Return the [X, Y] coordinate for the center point of the cell that contains the specified text.  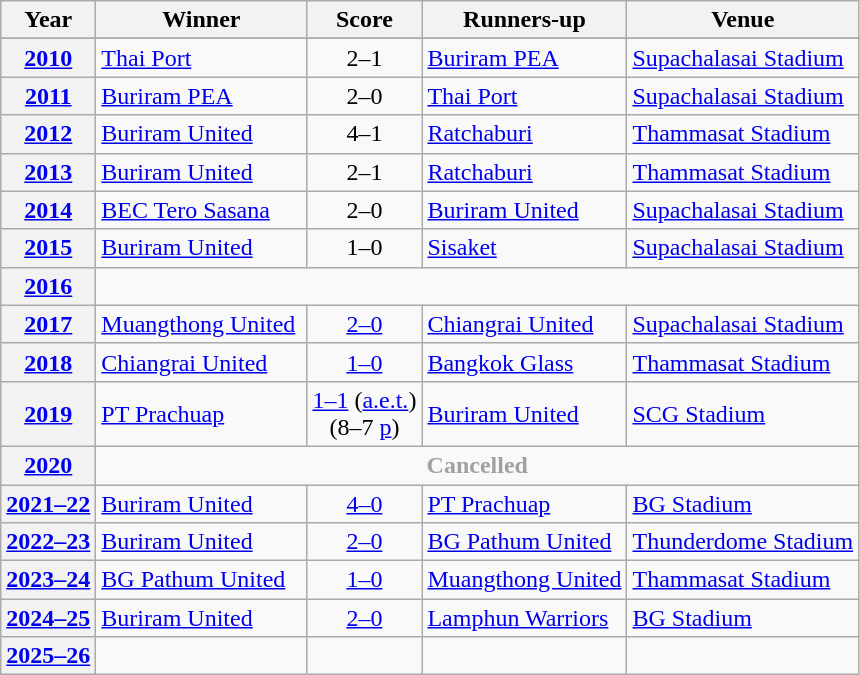
4–0 [364, 503]
Sisaket [524, 248]
2013 [48, 172]
Runners-up [524, 20]
2024–25 [48, 618]
4–1 [364, 134]
Lamphun Warriors [524, 618]
Winner [202, 20]
2017 [48, 324]
Venue [743, 20]
2011 [48, 96]
2010 [48, 58]
BEC Tero Sasana [202, 210]
1–1 (a.e.t.)(8–7 p) [364, 414]
2025–26 [48, 656]
Score [364, 20]
SCG Stadium [743, 414]
2023–24 [48, 580]
2012 [48, 134]
2019 [48, 414]
2018 [48, 362]
2014 [48, 210]
Cancelled [478, 465]
2022–23 [48, 542]
Bangkok Glass [524, 362]
2020 [48, 465]
2016 [48, 286]
Thunderdome Stadium [743, 542]
2015 [48, 248]
Year [48, 20]
2021–22 [48, 503]
